Detect which cell encompasses the target text, then output its [X, Y] center coordinate. 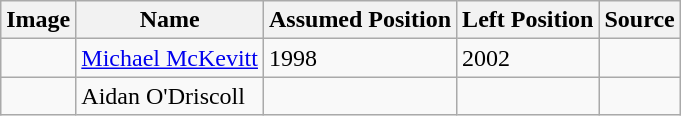
2002 [528, 58]
Assumed Position [360, 20]
1998 [360, 58]
Aidan O'Driscoll [170, 96]
Image [38, 20]
Left Position [528, 20]
Michael McKevitt [170, 58]
Name [170, 20]
Source [640, 20]
